Provide the (X, Y) coordinate of the cell's center where the given text is located.  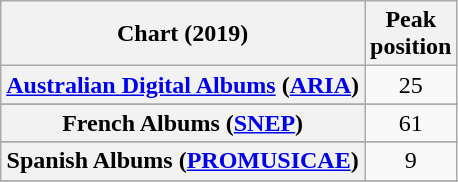
French Albums (SNEP) (183, 123)
Peakposition (411, 34)
61 (411, 123)
Spanish Albums (PROMUSICAE) (183, 161)
9 (411, 161)
25 (411, 85)
Chart (2019) (183, 34)
Australian Digital Albums (ARIA) (183, 85)
